Return [x, y] of the center of cell containing provided text 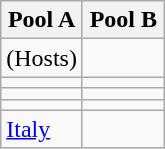
(Hosts) [42, 58]
Pool A [42, 20]
Italy [42, 129]
Pool B [123, 20]
